Pinpoint the cell where the given text exists, returning its [X, Y] midpoint coordinate. 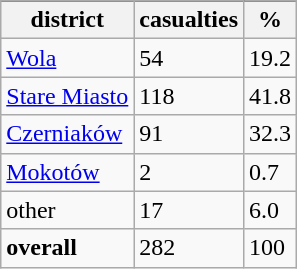
91 [189, 134]
19.2 [270, 58]
282 [189, 248]
Czerniaków [68, 134]
overall [68, 248]
2 [189, 172]
Stare Miasto [68, 96]
17 [189, 210]
% [270, 20]
54 [189, 58]
0.7 [270, 172]
100 [270, 248]
6.0 [270, 210]
Wola [68, 58]
casualties [189, 20]
118 [189, 96]
other [68, 210]
32.3 [270, 134]
district [68, 20]
41.8 [270, 96]
Mokotów [68, 172]
